Output the (x, y) coordinate of the center of the cell containing the given text.  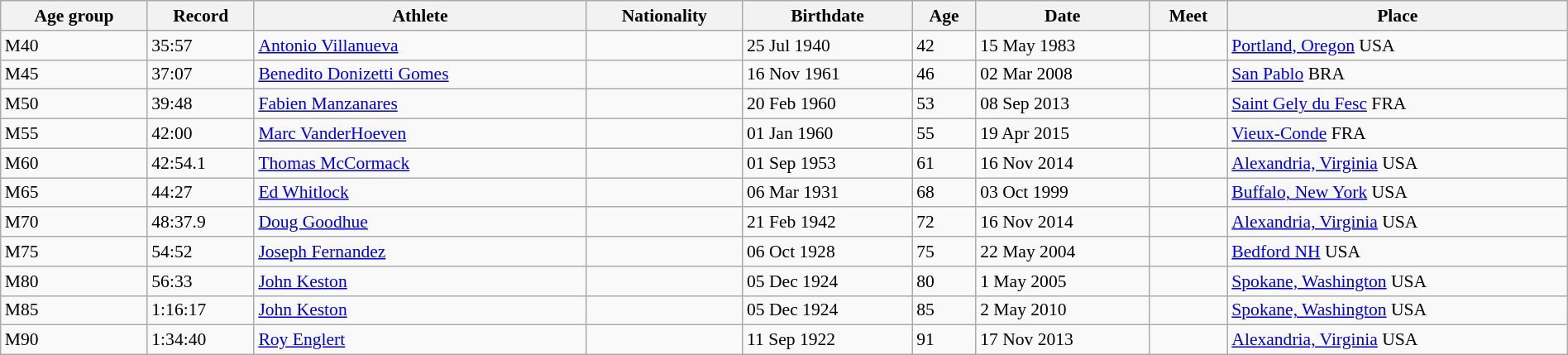
Record (200, 16)
M65 (74, 193)
M40 (74, 46)
M55 (74, 134)
Fabien Manzanares (420, 104)
1 May 2005 (1062, 281)
Age (944, 16)
Athlete (420, 16)
M70 (74, 223)
91 (944, 340)
1:34:40 (200, 340)
Meet (1188, 16)
42:54.1 (200, 163)
08 Sep 2013 (1062, 104)
42 (944, 46)
Date (1062, 16)
21 Feb 1942 (827, 223)
M75 (74, 252)
Roy Englert (420, 340)
Buffalo, New York USA (1398, 193)
Vieux-Conde FRA (1398, 134)
M85 (74, 310)
Nationality (665, 16)
Benedito Donizetti Gomes (420, 74)
15 May 1983 (1062, 46)
2 May 2010 (1062, 310)
19 Apr 2015 (1062, 134)
Antonio Villanueva (420, 46)
39:48 (200, 104)
Doug Goodhue (420, 223)
61 (944, 163)
Ed Whitlock (420, 193)
M60 (74, 163)
20 Feb 1960 (827, 104)
46 (944, 74)
68 (944, 193)
Place (1398, 16)
25 Jul 1940 (827, 46)
54:52 (200, 252)
48:37.9 (200, 223)
Joseph Fernandez (420, 252)
M50 (74, 104)
06 Oct 1928 (827, 252)
M80 (74, 281)
02 Mar 2008 (1062, 74)
San Pablo BRA (1398, 74)
Thomas McCormack (420, 163)
85 (944, 310)
56:33 (200, 281)
06 Mar 1931 (827, 193)
72 (944, 223)
55 (944, 134)
01 Sep 1953 (827, 163)
42:00 (200, 134)
Birthdate (827, 16)
1:16:17 (200, 310)
03 Oct 1999 (1062, 193)
01 Jan 1960 (827, 134)
Age group (74, 16)
Saint Gely du Fesc FRA (1398, 104)
75 (944, 252)
17 Nov 2013 (1062, 340)
11 Sep 1922 (827, 340)
53 (944, 104)
35:57 (200, 46)
80 (944, 281)
44:27 (200, 193)
37:07 (200, 74)
M90 (74, 340)
M45 (74, 74)
Marc VanderHoeven (420, 134)
22 May 2004 (1062, 252)
16 Nov 1961 (827, 74)
Bedford NH USA (1398, 252)
Portland, Oregon USA (1398, 46)
